Pinpoint the cell where the given text exists, returning its [x, y] midpoint coordinate. 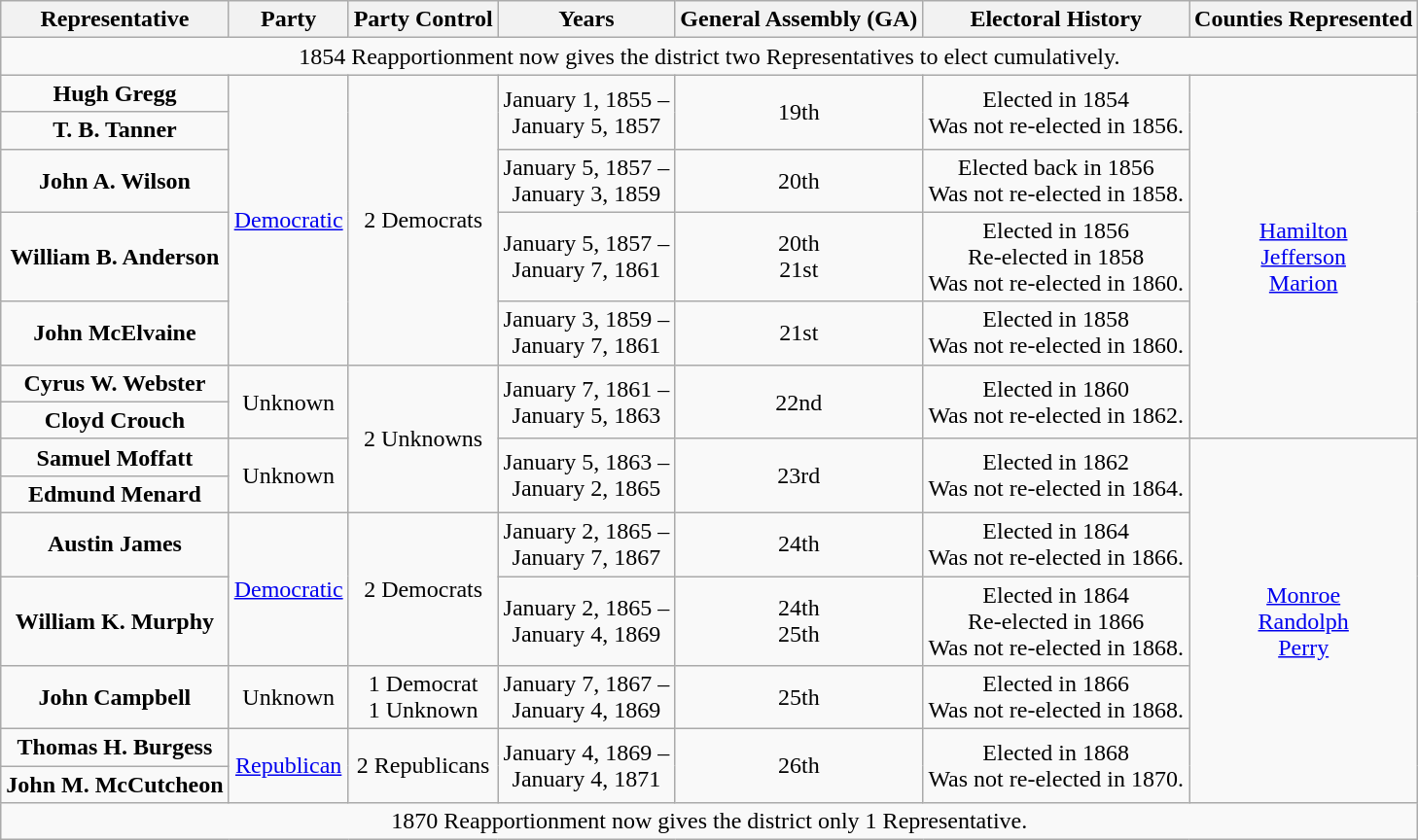
John A. Wilson [115, 181]
Cloyd Crouch [115, 420]
Elected in 1858Was not re-elected in 1860. [1056, 332]
Elected back in 1856Was not re-elected in 1858. [1056, 181]
1854 Reapportionment now gives the district two Representatives to elect cumulatively. [710, 56]
Party Control [423, 19]
1 Democrat1 Unknown [423, 698]
MonroeRandolphPerry [1303, 620]
1870 Reapportionment now gives the district only 1 Representative. [710, 822]
John M. McCutcheon [115, 785]
19th [799, 112]
21st [799, 332]
24th [799, 544]
22nd [799, 402]
Elected in 1864Re-elected in 1866Was not re-elected in 1868. [1056, 620]
William B. Anderson [115, 257]
23rd [799, 475]
Samuel Moffatt [115, 457]
Elected in 1860Was not re-elected in 1862. [1056, 402]
January 1, 1855 –January 5, 1857 [586, 112]
Elected in 1862Was not re-elected in 1864. [1056, 475]
Austin James [115, 544]
Counties Represented [1303, 19]
Hugh Gregg [115, 93]
T. B. Tanner [115, 130]
January 2, 1865 –January 4, 1869 [586, 620]
Elected in 1854Was not re-elected in 1856. [1056, 112]
William K. Murphy [115, 620]
Elected in 1866Was not re-elected in 1868. [1056, 698]
January 5, 1857 –January 7, 1861 [586, 257]
January 5, 1857 –January 3, 1859 [586, 181]
2 Republicans [423, 766]
Electoral History [1056, 19]
January 7, 1861 –January 5, 1863 [586, 402]
Elected in 1868Was not re-elected in 1870. [1056, 766]
Edmund Menard [115, 494]
January 2, 1865 –January 7, 1867 [586, 544]
26th [799, 766]
January 3, 1859 –January 7, 1861 [586, 332]
January 5, 1863 –January 2, 1865 [586, 475]
Elected in 1864Was not re-elected in 1866. [1056, 544]
20th [799, 181]
HamiltonJeffersonMarion [1303, 257]
January 7, 1867 –January 4, 1869 [586, 698]
Party [288, 19]
Elected in 1856Re-elected in 1858Was not re-elected in 1860. [1056, 257]
20th21st [799, 257]
2 Unknowns [423, 438]
Representative [115, 19]
Thomas H. Burgess [115, 748]
Years [586, 19]
General Assembly (GA) [799, 19]
John Campbell [115, 698]
25th [799, 698]
John McElvaine [115, 332]
January 4, 1869 –January 4, 1871 [586, 766]
Republican [288, 766]
Cyrus W. Webster [115, 383]
24th25th [799, 620]
